Identify which cell holds the provided text, then report its (x, y) central coordinate. 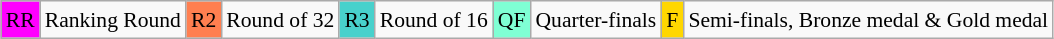
F (672, 20)
Quarter-finals (596, 20)
RR (20, 20)
QF (512, 20)
Round of 32 (280, 20)
Semi-finals, Bronze medal & Gold medal (868, 20)
Round of 16 (434, 20)
R2 (204, 20)
Ranking Round (113, 20)
R3 (356, 20)
